Extract the [X, Y] coordinate from the center of the cell holding the provided text.  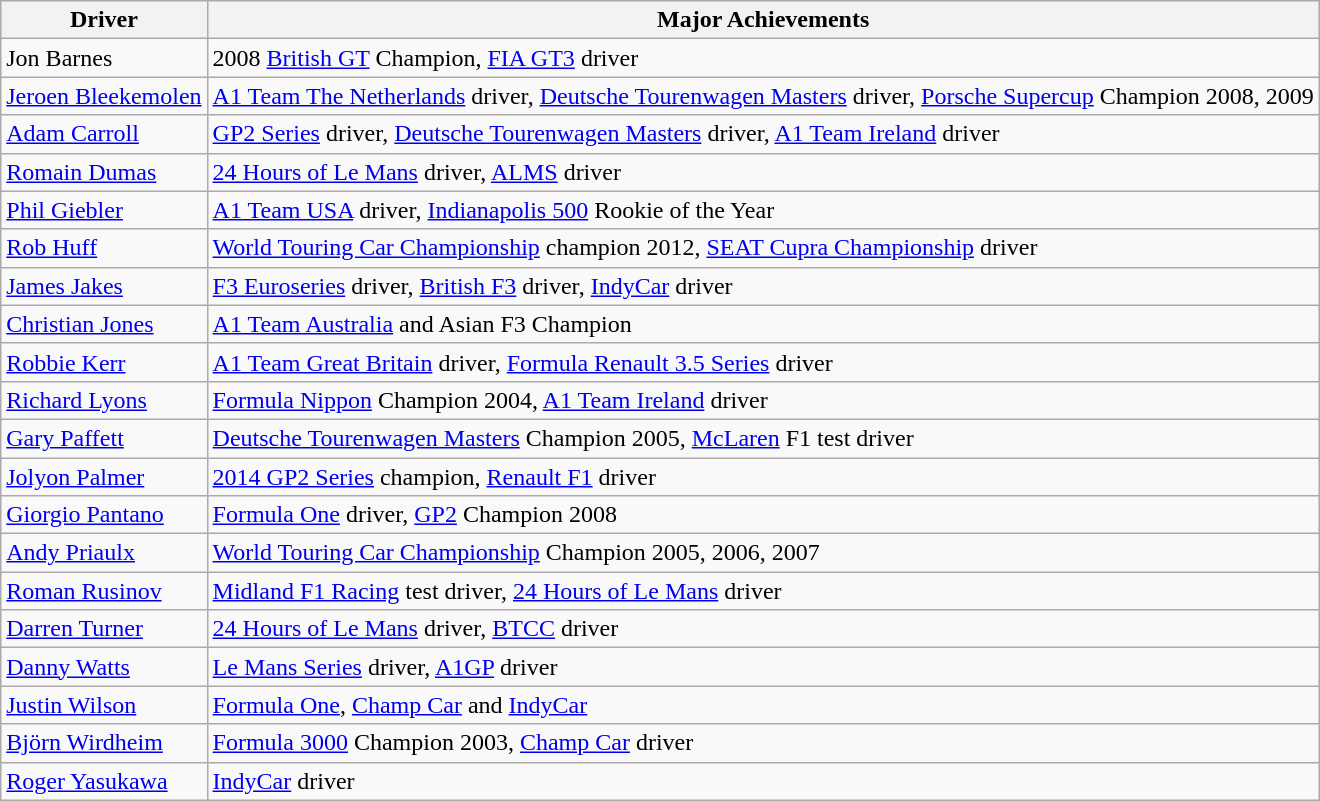
IndyCar driver [763, 781]
Rob Huff [104, 248]
2014 GP2 Series champion, Renault F1 driver [763, 477]
A1 Team USA driver, Indianapolis 500 Rookie of the Year [763, 210]
Robbie Kerr [104, 362]
Adam Carroll [104, 134]
24 Hours of Le Mans driver, ALMS driver [763, 172]
Jeroen Bleekemolen [104, 96]
Formula 3000 Champion 2003, Champ Car driver [763, 743]
Roger Yasukawa [104, 781]
Christian Jones [104, 324]
A1 Team The Netherlands driver, Deutsche Tourenwagen Masters driver, Porsche Supercup Champion 2008, 2009 [763, 96]
Darren Turner [104, 629]
24 Hours of Le Mans driver, BTCC driver [763, 629]
Phil Giebler [104, 210]
Justin Wilson [104, 705]
Le Mans Series driver, A1GP driver [763, 667]
Midland F1 Racing test driver, 24 Hours of Le Mans driver [763, 591]
Jon Barnes [104, 58]
Giorgio Pantano [104, 515]
World Touring Car Championship Champion 2005, 2006, 2007 [763, 553]
Romain Dumas [104, 172]
F3 Euroseries driver, British F3 driver, IndyCar driver [763, 286]
Björn Wirdheim [104, 743]
Jolyon Palmer [104, 477]
James Jakes [104, 286]
Andy Priaulx [104, 553]
2008 British GT Champion, FIA GT3 driver [763, 58]
A1 Team Australia and Asian F3 Champion [763, 324]
World Touring Car Championship champion 2012, SEAT Cupra Championship driver [763, 248]
A1 Team Great Britain driver, Formula Renault 3.5 Series driver [763, 362]
Deutsche Tourenwagen Masters Champion 2005, McLaren F1 test driver [763, 438]
Driver [104, 20]
Formula One, Champ Car and IndyCar [763, 705]
Formula Nippon Champion 2004, A1 Team Ireland driver [763, 400]
Richard Lyons [104, 400]
Roman Rusinov [104, 591]
Gary Paffett [104, 438]
Formula One driver, GP2 Champion 2008 [763, 515]
Danny Watts [104, 667]
GP2 Series driver, Deutsche Tourenwagen Masters driver, A1 Team Ireland driver [763, 134]
Major Achievements [763, 20]
